Capture the cell that displays the provided text and extract its (X, Y) central coordinate. 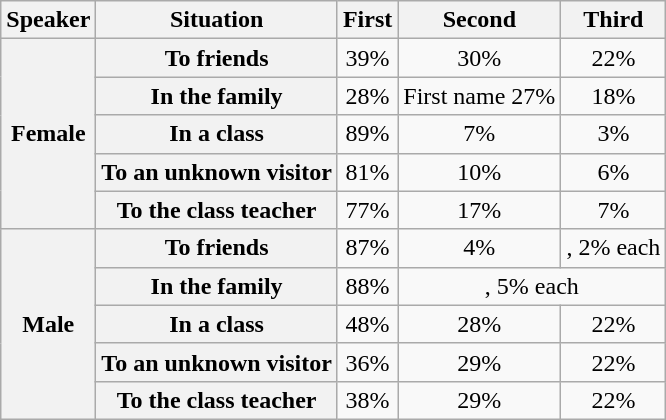
48% (367, 324)
6% (614, 172)
81% (367, 172)
First (367, 20)
36% (367, 362)
Female (48, 134)
Situation (217, 20)
, 5% each (532, 286)
, 2% each (614, 248)
First name 27% (480, 96)
Male (48, 324)
87% (367, 248)
30% (480, 58)
77% (367, 210)
17% (480, 210)
3% (614, 134)
4% (480, 248)
39% (367, 58)
Third (614, 20)
38% (367, 400)
88% (367, 286)
10% (480, 172)
89% (367, 134)
Second (480, 20)
18% (614, 96)
Speaker (48, 20)
